Search for the cell housing the specified text and yield its [X, Y] center coordinate. 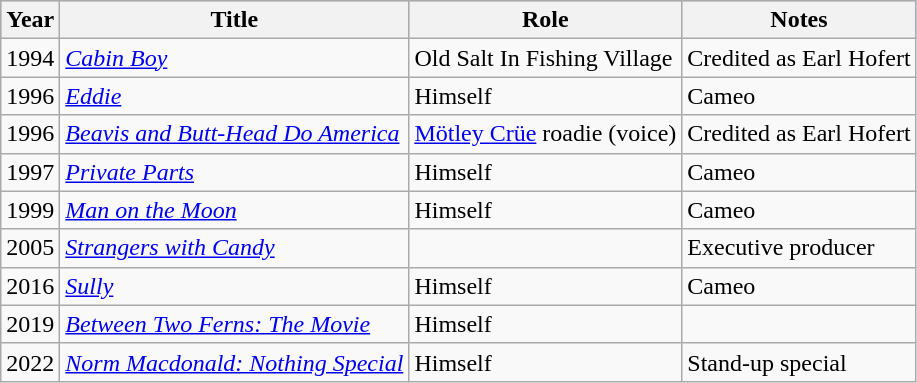
Role [546, 20]
Man on the Moon [234, 210]
1994 [30, 58]
Eddie [234, 96]
Executive producer [799, 248]
Cabin Boy [234, 58]
Mötley Crüe roadie (voice) [546, 134]
Notes [799, 20]
Between Two Ferns: The Movie [234, 324]
Norm Macdonald: Nothing Special [234, 362]
Private Parts [234, 172]
Year [30, 20]
Beavis and Butt-Head Do America [234, 134]
1999 [30, 210]
1997 [30, 172]
2005 [30, 248]
2016 [30, 286]
2019 [30, 324]
Sully [234, 286]
Stand-up special [799, 362]
Strangers with Candy [234, 248]
Old Salt In Fishing Village [546, 58]
Title [234, 20]
2022 [30, 362]
